Extract the [x, y] coordinate from the center of the cell holding the provided text.  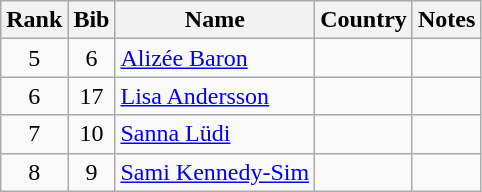
17 [92, 96]
Name [215, 20]
10 [92, 134]
5 [34, 58]
Rank [34, 20]
8 [34, 172]
Country [364, 20]
Alizée Baron [215, 58]
Bib [92, 20]
7 [34, 134]
Sanna Lüdi [215, 134]
Notes [446, 20]
Lisa Andersson [215, 96]
Sami Kennedy-Sim [215, 172]
9 [92, 172]
